Output the (X, Y) coordinate of the center of the cell containing the given text.  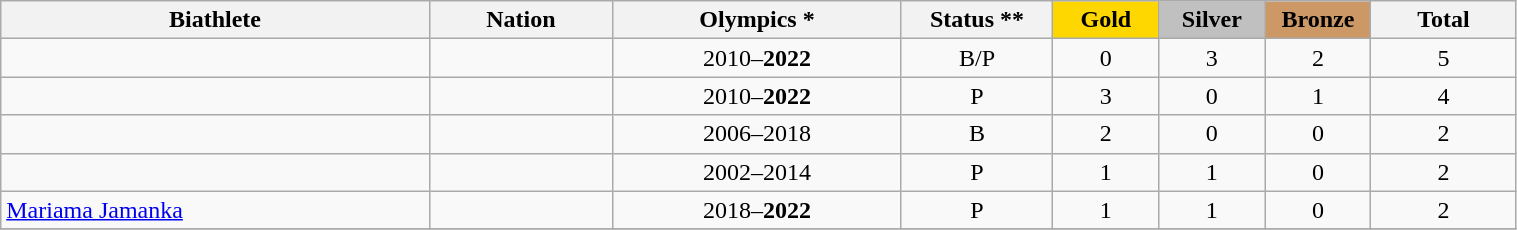
Biathlete (215, 20)
2006–2018 (758, 134)
5 (1444, 58)
Silver (1212, 20)
2018–2022 (758, 210)
B/P (977, 58)
Total (1444, 20)
2002–2014 (758, 172)
Status ** (977, 20)
4 (1444, 96)
Bronze (1318, 20)
Gold (1106, 20)
Olympics * (758, 20)
B (977, 134)
Mariama Jamanka (215, 210)
Nation (521, 20)
